Return the (x, y) coordinate for the center point of the cell that contains the specified text.  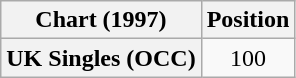
UK Singles (OCC) (101, 58)
Chart (1997) (101, 20)
100 (248, 58)
Position (248, 20)
